Return the (x, y) coordinate for the center point of the cell that contains the specified text.  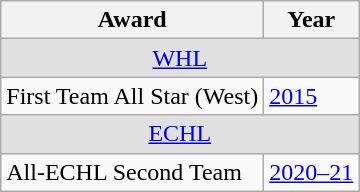
2015 (312, 96)
Year (312, 20)
WHL (180, 58)
First Team All Star (West) (132, 96)
Award (132, 20)
ECHL (180, 134)
2020–21 (312, 172)
All-ECHL Second Team (132, 172)
